Detect which cell encompasses the target text, then output its [X, Y] center coordinate. 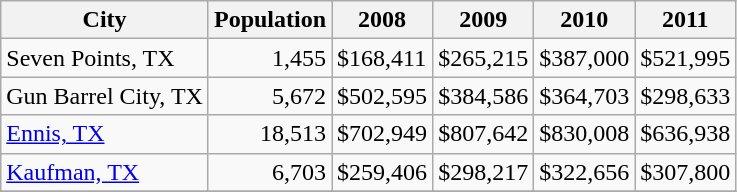
2010 [584, 20]
$364,703 [584, 96]
$807,642 [484, 134]
$298,633 [686, 96]
Kaufman, TX [105, 172]
5,672 [270, 96]
$387,000 [584, 58]
$259,406 [382, 172]
Population [270, 20]
6,703 [270, 172]
$702,949 [382, 134]
Gun Barrel City, TX [105, 96]
City [105, 20]
Seven Points, TX [105, 58]
$298,217 [484, 172]
1,455 [270, 58]
$636,938 [686, 134]
$307,800 [686, 172]
$384,586 [484, 96]
18,513 [270, 134]
2011 [686, 20]
$265,215 [484, 58]
$502,595 [382, 96]
2008 [382, 20]
$521,995 [686, 58]
$168,411 [382, 58]
$830,008 [584, 134]
Ennis, TX [105, 134]
$322,656 [584, 172]
2009 [484, 20]
